Detect which cell encompasses the target text, then output its (x, y) center coordinate. 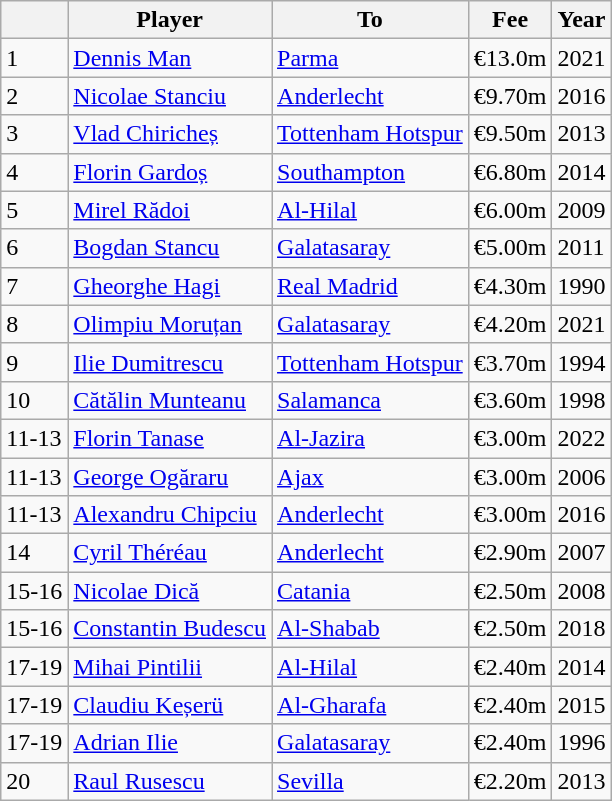
6 (34, 248)
10 (34, 400)
€4.30m (510, 286)
Claudiu Keșerü (170, 705)
Florin Gardoș (170, 172)
€9.70m (510, 96)
Mihai Pintilii (170, 667)
Real Madrid (370, 286)
Ilie Dumitrescu (170, 362)
14 (34, 553)
Al-Jazira (370, 438)
€6.00m (510, 210)
Olimpiu Moruțan (170, 324)
9 (34, 362)
Florin Tanase (170, 438)
Southampton (370, 172)
3 (34, 134)
2011 (582, 248)
4 (34, 172)
Al-Gharafa (370, 705)
Raul Rusescu (170, 781)
Year (582, 20)
Nicolae Dică (170, 591)
1990 (582, 286)
€5.00m (510, 248)
1 (34, 58)
1994 (582, 362)
5 (34, 210)
€2.20m (510, 781)
Gheorghe Hagi (170, 286)
Ajax (370, 477)
Cătălin Munteanu (170, 400)
€3.60m (510, 400)
2006 (582, 477)
€6.80m (510, 172)
Constantin Budescu (170, 629)
Vlad Chiricheș (170, 134)
€9.50m (510, 134)
€4.20m (510, 324)
7 (34, 286)
Sevilla (370, 781)
George Ogăraru (170, 477)
2018 (582, 629)
Catania (370, 591)
Nicolae Stanciu (170, 96)
Adrian Ilie (170, 743)
Dennis Man (170, 58)
Salamanca (370, 400)
2007 (582, 553)
€13.0m (510, 58)
Parma (370, 58)
2022 (582, 438)
Mirel Rădoi (170, 210)
Fee (510, 20)
Alexandru Chipciu (170, 515)
1996 (582, 743)
Bogdan Stancu (170, 248)
2009 (582, 210)
2008 (582, 591)
€3.70m (510, 362)
To (370, 20)
Cyril Théréau (170, 553)
2015 (582, 705)
Player (170, 20)
8 (34, 324)
Al-Shabab (370, 629)
20 (34, 781)
2 (34, 96)
€2.90m (510, 553)
1998 (582, 400)
